Scan for the cell matching the given text and deliver its (x, y) coordinate at center. 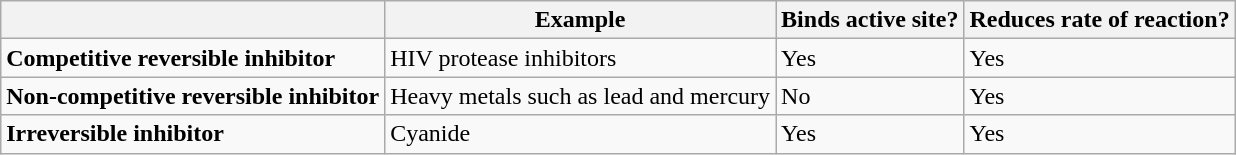
Heavy metals such as lead and mercury (580, 96)
HIV protease inhibitors (580, 58)
No (870, 96)
Non-competitive reversible inhibitor (193, 96)
Example (580, 20)
Binds active site? (870, 20)
Cyanide (580, 134)
Reduces rate of reaction? (1100, 20)
Competitive reversible inhibitor (193, 58)
Irreversible inhibitor (193, 134)
